From the cell containing the given text, extract its center point as (x, y) coordinate. 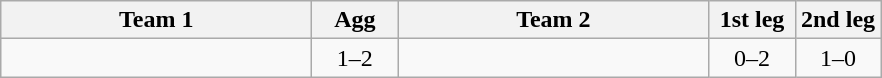
Agg (355, 20)
1st leg (752, 20)
2nd leg (838, 20)
1–2 (355, 58)
Team 2 (554, 20)
Team 1 (156, 20)
0–2 (752, 58)
1–0 (838, 58)
